Detect which cell encompasses the target text, then output its (X, Y) center coordinate. 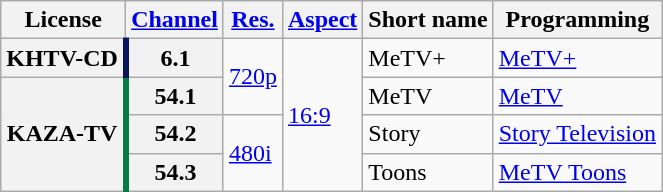
Story (428, 134)
KHTV-CD (64, 58)
54.3 (175, 172)
16:9 (322, 115)
Aspect (322, 20)
6.1 (175, 58)
480i (252, 153)
KAZA-TV (64, 134)
Toons (428, 172)
54.2 (175, 134)
MeTV Toons (577, 172)
Channel (175, 20)
54.1 (175, 96)
Programming (577, 20)
Story Television (577, 134)
Res. (252, 20)
License (64, 20)
Short name (428, 20)
720p (252, 77)
